Scan for the cell matching the given text and deliver its [X, Y] coordinate at center. 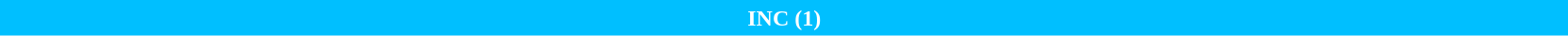
INC (1) [784, 18]
